Find where the given text appears and provide that cell's center as (x, y) coordinate. 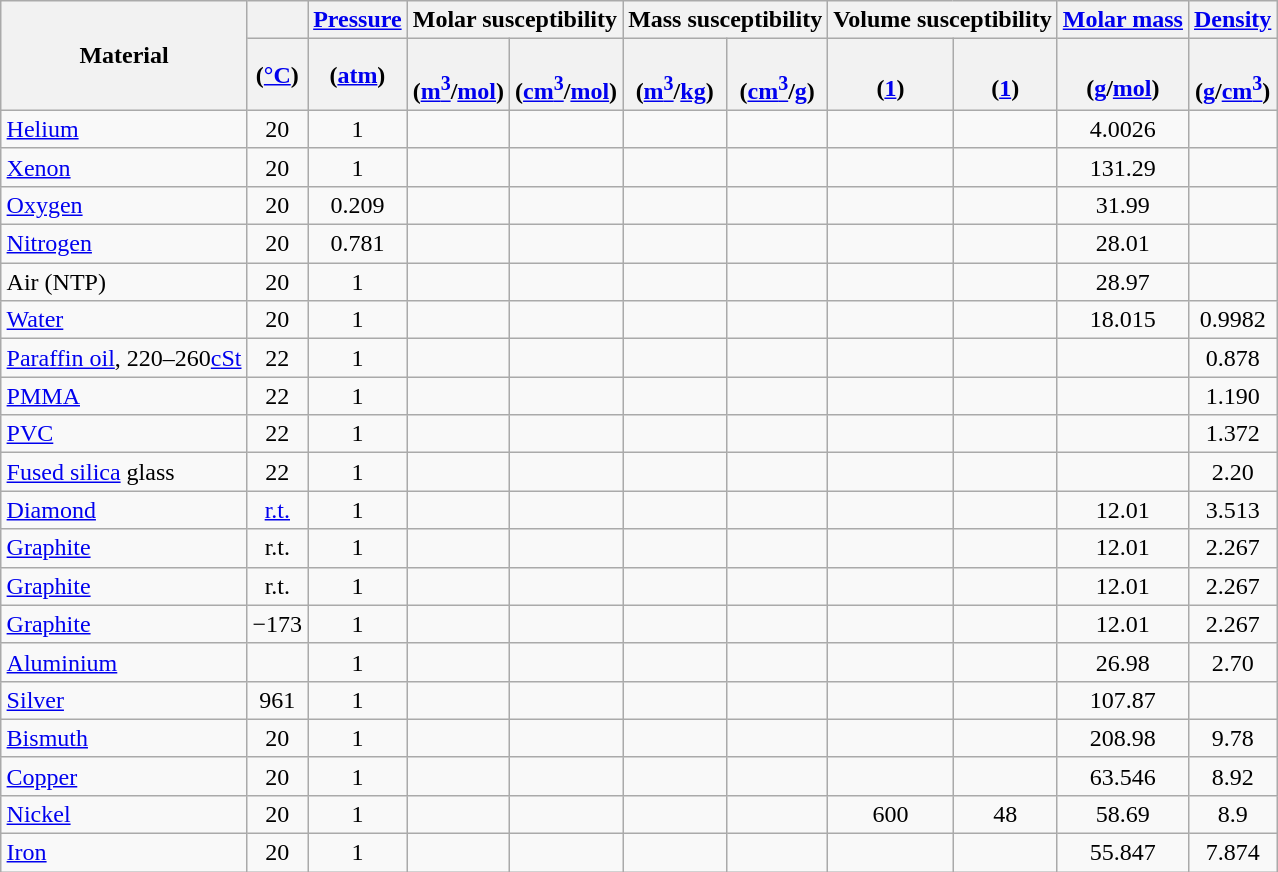
1.372 (1232, 434)
Pressure (358, 20)
Mass susceptibility (726, 20)
Molar mass (1122, 20)
1.190 (1232, 396)
3.513 (1232, 510)
48 (1005, 814)
Nickel (124, 814)
28.01 (1122, 244)
(m3/mol) (458, 75)
Material (124, 56)
PMMA (124, 396)
961 (278, 700)
Aluminium (124, 662)
63.546 (1122, 776)
58.69 (1122, 814)
Fused silica glass (124, 472)
31.99 (1122, 205)
(°C) (278, 75)
55.847 (1122, 853)
131.29 (1122, 167)
(m3/kg) (675, 75)
Xenon (124, 167)
18.015 (1122, 320)
7.874 (1232, 853)
Oxygen (124, 205)
Diamond (124, 510)
Silver (124, 700)
4.0026 (1122, 129)
Iron (124, 853)
Air (NTP) (124, 282)
2.20 (1232, 472)
(cm3/g) (778, 75)
(cm3/mol) (566, 75)
Volume susceptibility (943, 20)
600 (890, 814)
208.98 (1122, 738)
Copper (124, 776)
Molar susceptibility (514, 20)
9.78 (1232, 738)
0.9982 (1232, 320)
8.9 (1232, 814)
0.781 (358, 244)
26.98 (1122, 662)
Water (124, 320)
(g/cm3) (1232, 75)
Nitrogen (124, 244)
Bismuth (124, 738)
Density (1232, 20)
(atm) (358, 75)
(g/mol) (1122, 75)
Helium (124, 129)
8.92 (1232, 776)
0.878 (1232, 358)
0.209 (358, 205)
28.97 (1122, 282)
PVC (124, 434)
Paraffin oil, 220–260cSt (124, 358)
107.87 (1122, 700)
2.70 (1232, 662)
−173 (278, 624)
